For the text-containing cell, return its midpoint in [X, Y] coordinate format. 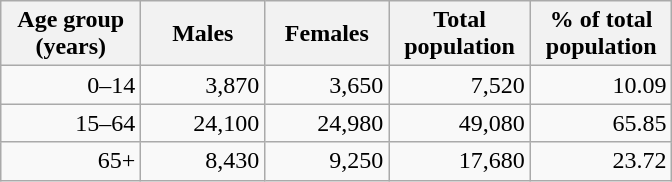
17,680 [460, 161]
24,100 [203, 123]
Females [327, 34]
65+ [71, 161]
3,870 [203, 85]
15–64 [71, 123]
10.09 [601, 85]
Age group (years) [71, 34]
49,080 [460, 123]
65.85 [601, 123]
8,430 [203, 161]
3,650 [327, 85]
% of totalpopulation [601, 34]
Totalpopulation [460, 34]
9,250 [327, 161]
24,980 [327, 123]
23.72 [601, 161]
0–14 [71, 85]
7,520 [460, 85]
Males [203, 34]
